Output the [X, Y] coordinate of the center of the cell containing the given text.  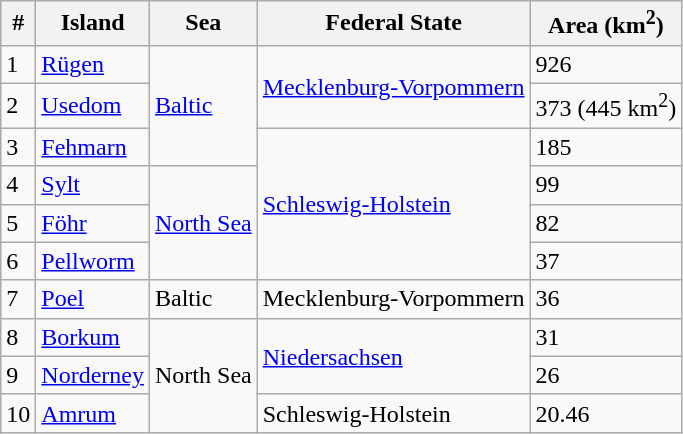
Föhr [93, 223]
3 [18, 147]
Amrum [93, 413]
Usedom [93, 106]
Pellworm [93, 261]
99 [606, 185]
9 [18, 375]
26 [606, 375]
Sea [204, 24]
Borkum [93, 337]
20.46 [606, 413]
82 [606, 223]
Sylt [93, 185]
31 [606, 337]
5 [18, 223]
Fehmarn [93, 147]
4 [18, 185]
1 [18, 64]
10 [18, 413]
Norderney [93, 375]
8 [18, 337]
185 [606, 147]
Area (km2) [606, 24]
373 (445 km2) [606, 106]
Poel [93, 299]
Federal State [394, 24]
Niedersachsen [394, 356]
926 [606, 64]
36 [606, 299]
37 [606, 261]
# [18, 24]
Rügen [93, 64]
2 [18, 106]
Island [93, 24]
6 [18, 261]
7 [18, 299]
